Determine the (X, Y) coordinate at the center of the cell enclosing the given text.  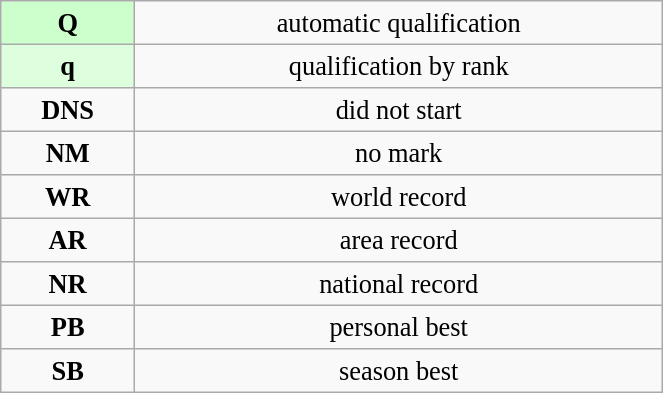
NR (68, 284)
no mark (399, 153)
SB (68, 371)
season best (399, 371)
automatic qualification (399, 22)
PB (68, 327)
did not start (399, 109)
DNS (68, 109)
NM (68, 153)
WR (68, 197)
q (68, 66)
AR (68, 240)
world record (399, 197)
Q (68, 22)
area record (399, 240)
qualification by rank (399, 66)
personal best (399, 327)
national record (399, 284)
